Search for the cell housing the specified text and yield its (X, Y) center coordinate. 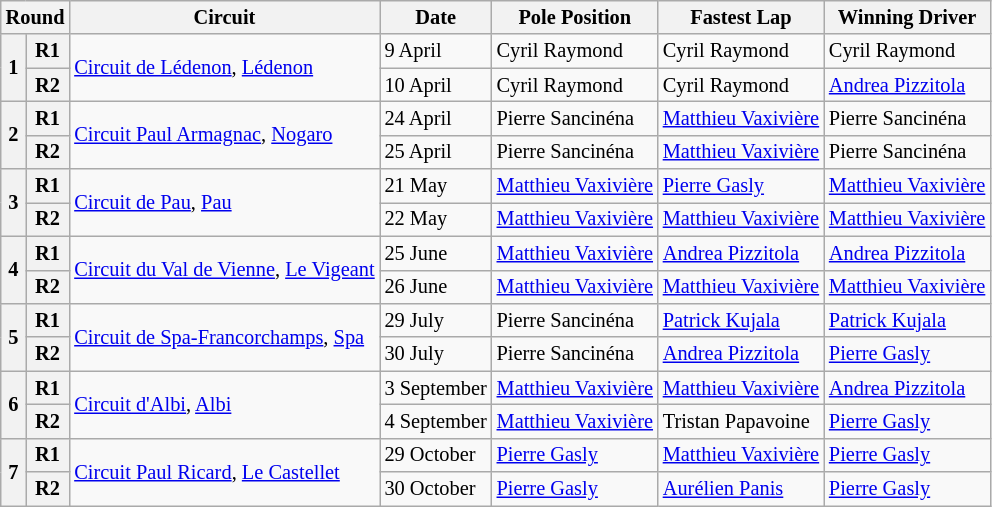
22 May (436, 219)
26 June (436, 287)
6 (14, 404)
30 October (436, 489)
Fastest Lap (741, 17)
10 April (436, 85)
21 May (436, 186)
Aurélien Panis (741, 489)
Round (36, 17)
3 (14, 202)
Circuit (224, 17)
29 October (436, 455)
Circuit du Val de Vienne, Le Vigeant (224, 270)
Circuit Paul Ricard, Le Castellet (224, 472)
Circuit Paul Armagnac, Nogaro (224, 134)
9 April (436, 51)
Pole Position (575, 17)
25 June (436, 253)
Circuit de Lédenon, Lédenon (224, 68)
Winning Driver (907, 17)
Tristan Papavoine (741, 421)
24 April (436, 118)
Circuit de Spa-Francorchamps, Spa (224, 336)
4 September (436, 421)
7 (14, 472)
30 July (436, 354)
Circuit de Pau, Pau (224, 202)
3 September (436, 388)
5 (14, 336)
25 April (436, 152)
Date (436, 17)
1 (14, 68)
2 (14, 134)
Circuit d'Albi, Albi (224, 404)
4 (14, 270)
29 July (436, 320)
